Return [X, Y] of the center of cell containing provided text 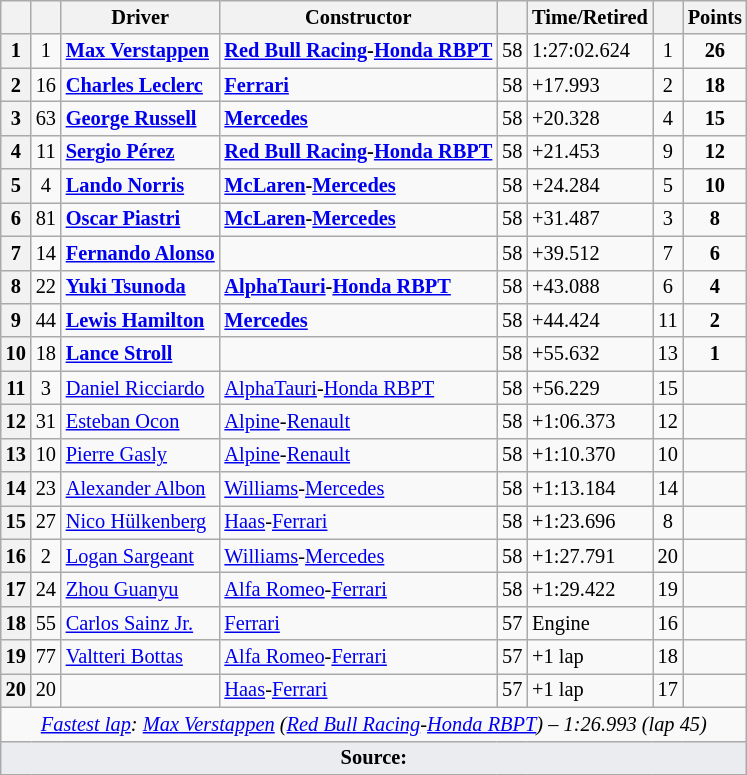
Oscar Piastri [140, 219]
55 [46, 623]
Pierre Gasly [140, 455]
44 [46, 320]
Yuki Tsunoda [140, 287]
+21.453 [590, 152]
+56.229 [590, 388]
Fastest lap: Max Verstappen (Red Bull Racing-Honda RBPT) – 1:26.993 (lap 45) [374, 724]
Zhou Guanyu [140, 589]
Constructor [359, 17]
George Russell [140, 118]
24 [46, 589]
63 [46, 118]
Source: [374, 758]
81 [46, 219]
Max Verstappen [140, 51]
27 [46, 522]
Logan Sargeant [140, 556]
+20.328 [590, 118]
+31.487 [590, 219]
+55.632 [590, 354]
+1:27.791 [590, 556]
Sergio Pérez [140, 152]
Charles Leclerc [140, 85]
Driver [140, 17]
+39.512 [590, 253]
Daniel Ricciardo [140, 388]
+24.284 [590, 186]
Points [715, 17]
Lando Norris [140, 186]
31 [46, 421]
Esteban Ocon [140, 421]
Time/Retired [590, 17]
22 [46, 287]
+1:06.373 [590, 421]
Engine [590, 623]
Valtteri Bottas [140, 657]
Lewis Hamilton [140, 320]
77 [46, 657]
+1:23.696 [590, 522]
+44.424 [590, 320]
+1:10.370 [590, 455]
+43.088 [590, 287]
Carlos Sainz Jr. [140, 623]
Lance Stroll [140, 354]
+1:29.422 [590, 589]
+1:13.184 [590, 489]
Fernando Alonso [140, 253]
26 [715, 51]
Nico Hülkenberg [140, 522]
23 [46, 489]
1:27:02.624 [590, 51]
+17.993 [590, 85]
Alexander Albon [140, 489]
